Provide the [X, Y] coordinate of the cell's center where the given text is located.  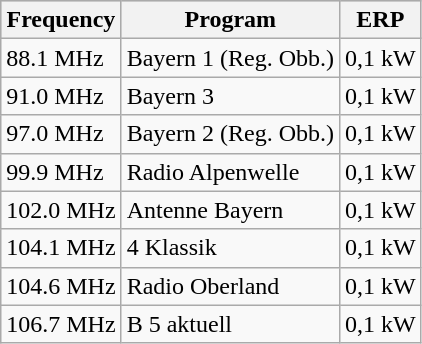
Radio Oberland [230, 286]
B 5 aktuell [230, 324]
104.1 MHz [61, 248]
Antenne Bayern [230, 210]
104.6 MHz [61, 286]
106.7 MHz [61, 324]
97.0 MHz [61, 134]
4 Klassik [230, 248]
Frequency [61, 20]
102.0 MHz [61, 210]
Bayern 1 (Reg. Obb.) [230, 58]
Bayern 3 [230, 96]
88.1 MHz [61, 58]
Program [230, 20]
91.0 MHz [61, 96]
99.9 MHz [61, 172]
Radio Alpenwelle [230, 172]
Bayern 2 (Reg. Obb.) [230, 134]
ERP [380, 20]
